Pinpoint the cell where the given text exists, returning its (X, Y) midpoint coordinate. 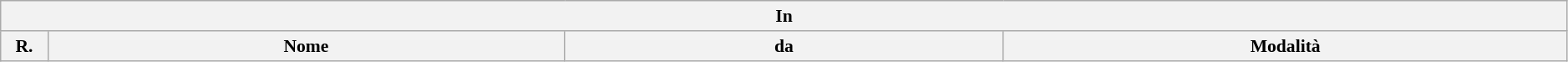
da (784, 46)
Modalità (1285, 46)
R. (24, 46)
Nome (306, 46)
In (784, 16)
